Search for the cell housing the specified text and yield its (X, Y) center coordinate. 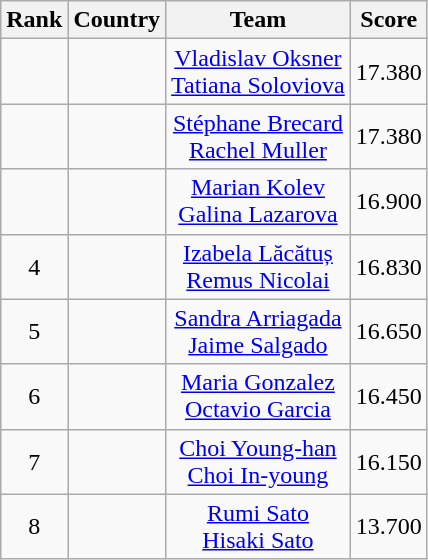
16.450 (388, 396)
16.900 (388, 202)
5 (34, 332)
Sandra ArriagadaJaime Salgado (258, 332)
Country (117, 20)
4 (34, 266)
16.830 (388, 266)
8 (34, 526)
Rumi SatoHisaki Sato (258, 526)
16.150 (388, 462)
Team (258, 20)
13.700 (388, 526)
Stéphane BrecardRachel Muller (258, 136)
7 (34, 462)
Score (388, 20)
6 (34, 396)
Marian KolevGalina Lazarova (258, 202)
16.650 (388, 332)
Rank (34, 20)
Vladislav OksnerTatiana Soloviova (258, 72)
Choi Young-hanChoi In-young (258, 462)
Maria GonzalezOctavio Garcia (258, 396)
Izabela LăcătușRemus Nicolai (258, 266)
